For the text-containing cell, return its midpoint in (X, Y) coordinate format. 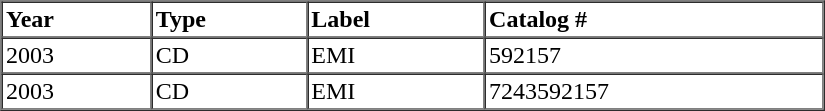
Year (77, 20)
Label (396, 20)
Catalog # (654, 20)
592157 (654, 56)
7243592157 (654, 92)
Type (229, 20)
